Determine the (X, Y) coordinate at the center of the cell enclosing the given text.  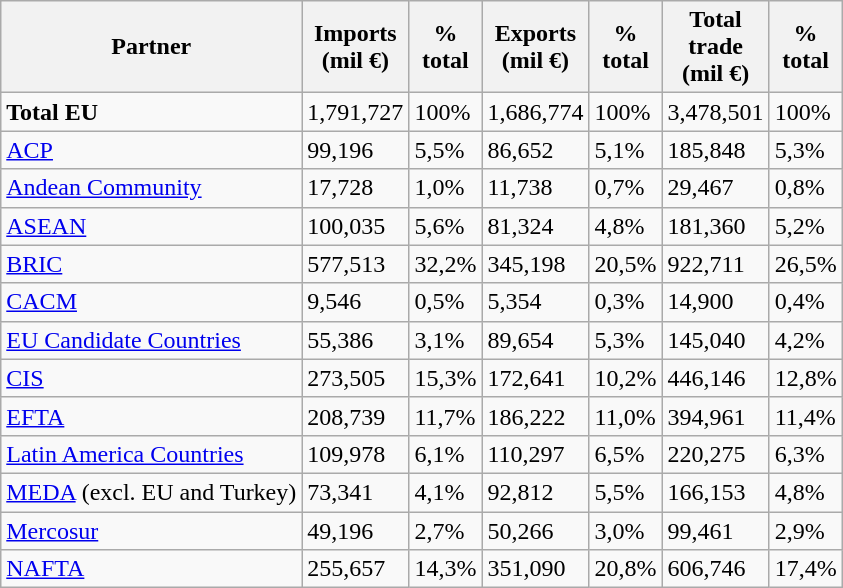
0,8% (806, 188)
Mercosur (152, 531)
73,341 (356, 492)
10,2% (626, 378)
351,090 (536, 569)
6,5% (626, 454)
181,360 (716, 226)
5,354 (536, 302)
172,641 (536, 378)
12,8% (806, 378)
ASEAN (152, 226)
577,513 (356, 264)
185,848 (716, 150)
CIS (152, 378)
255,657 (356, 569)
3,478,501 (716, 112)
4,1% (446, 492)
29,467 (716, 188)
5,1% (626, 150)
166,153 (716, 492)
99,461 (716, 531)
Latin America Countries (152, 454)
50,266 (536, 531)
81,324 (536, 226)
26,5% (806, 264)
220,275 (716, 454)
394,961 (716, 416)
15,3% (446, 378)
11,4% (806, 416)
1,0% (446, 188)
208,739 (356, 416)
14,900 (716, 302)
55,386 (356, 340)
109,978 (356, 454)
0,4% (806, 302)
606,746 (716, 569)
CACM (152, 302)
99,196 (356, 150)
2,9% (806, 531)
1,791,727 (356, 112)
3,1% (446, 340)
Totaltrade(mil €) (716, 47)
86,652 (536, 150)
17,728 (356, 188)
3,0% (626, 531)
BRIC (152, 264)
NAFTA (152, 569)
922,711 (716, 264)
14,3% (446, 569)
100,035 (356, 226)
446,146 (716, 378)
32,2% (446, 264)
Andean Community (152, 188)
Total EU (152, 112)
11,7% (446, 416)
0,3% (626, 302)
17,4% (806, 569)
4,2% (806, 340)
2,7% (446, 531)
Imports(mil €) (356, 47)
89,654 (536, 340)
9,546 (356, 302)
92,812 (536, 492)
11,0% (626, 416)
ACP (152, 150)
0,5% (446, 302)
EFTA (152, 416)
345,198 (536, 264)
Exports(mil €) (536, 47)
6,3% (806, 454)
5,6% (446, 226)
273,505 (356, 378)
6,1% (446, 454)
MEDA (excl. EU and Turkey) (152, 492)
110,297 (536, 454)
20,8% (626, 569)
20,5% (626, 264)
186,222 (536, 416)
Partner (152, 47)
5,2% (806, 226)
11,738 (536, 188)
145,040 (716, 340)
0,7% (626, 188)
49,196 (356, 531)
1,686,774 (536, 112)
EU Candidate Countries (152, 340)
